Extract the (x, y) coordinate from the center of the cell holding the provided text.  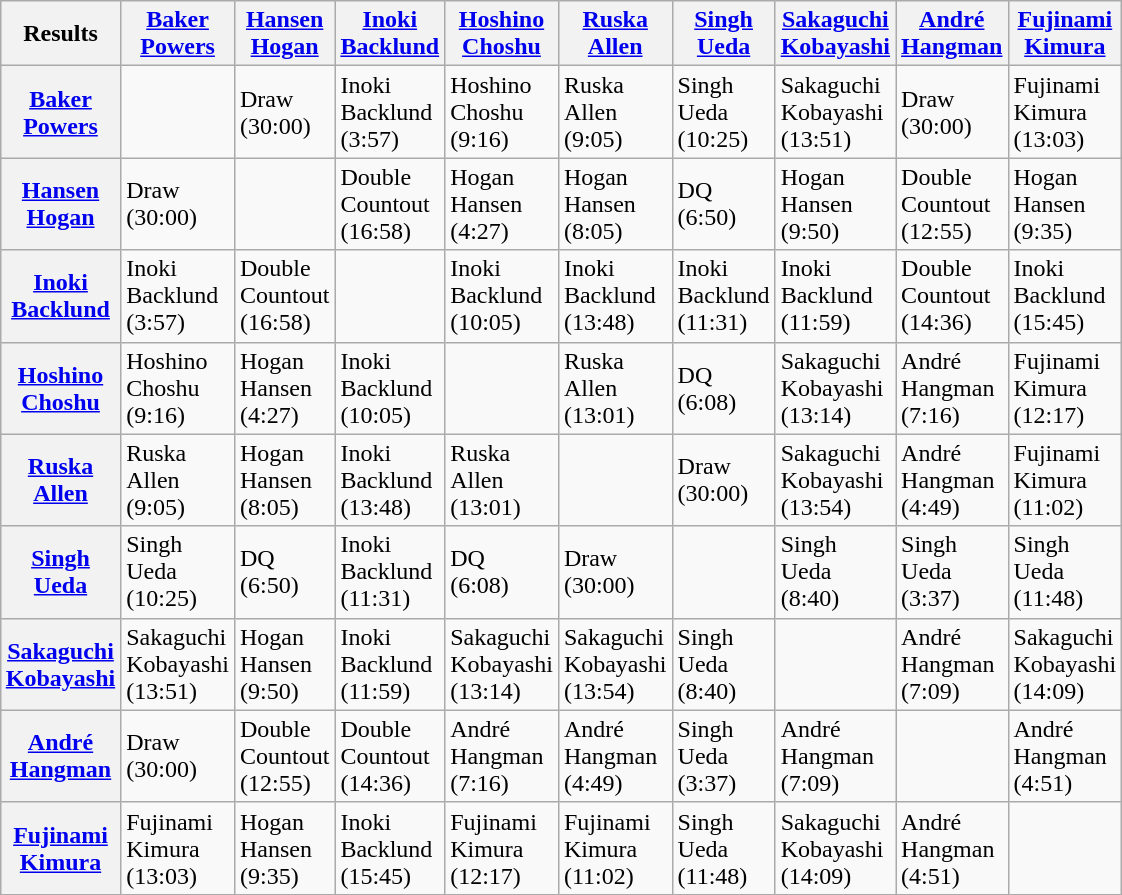
Results (60, 34)
